Determine the [X, Y] coordinate at the center of the cell enclosing the given text.  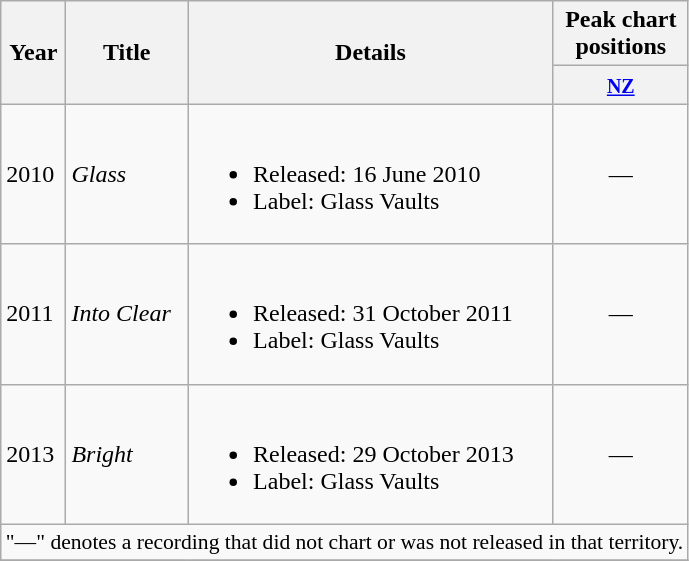
Details [371, 52]
NZ [620, 85]
2013 [34, 454]
2011 [34, 314]
Released: 16 June 2010Label: Glass Vaults [371, 174]
Bright [127, 454]
Glass [127, 174]
Into Clear [127, 314]
Released: 31 October 2011Label: Glass Vaults [371, 314]
Year [34, 52]
Title [127, 52]
Peak chartpositions [620, 34]
"—" denotes a recording that did not chart or was not released in that territory. [345, 542]
Released: 29 October 2013Label: Glass Vaults [371, 454]
2010 [34, 174]
